Provide the (x, y) coordinate of the cell's center where the given text is located.  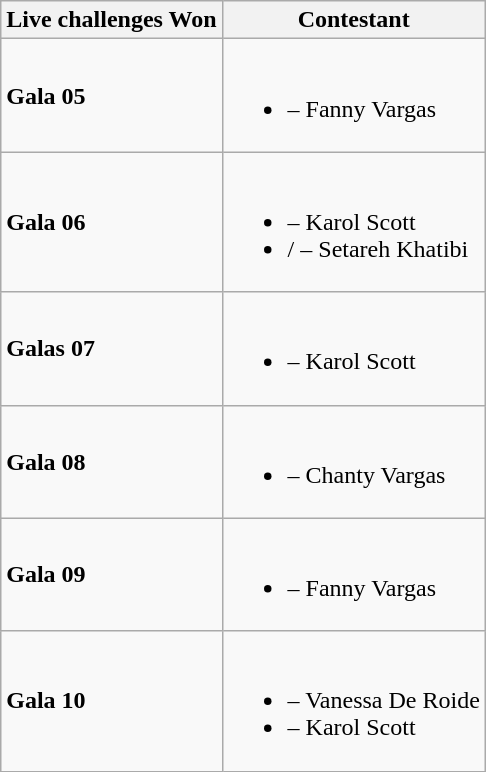
Gala 08 (112, 462)
– Chanty Vargas (354, 462)
Live challenges Won (112, 20)
Gala 06 (112, 222)
Gala 05 (112, 96)
Gala 09 (112, 574)
Contestant (354, 20)
– Karol Scott (354, 348)
– Karol Scott/ – Setareh Khatibi (354, 222)
Gala 10 (112, 701)
– Vanessa De Roide – Karol Scott (354, 701)
Galas 07 (112, 348)
